Detect which cell encompasses the target text, then output its [x, y] center coordinate. 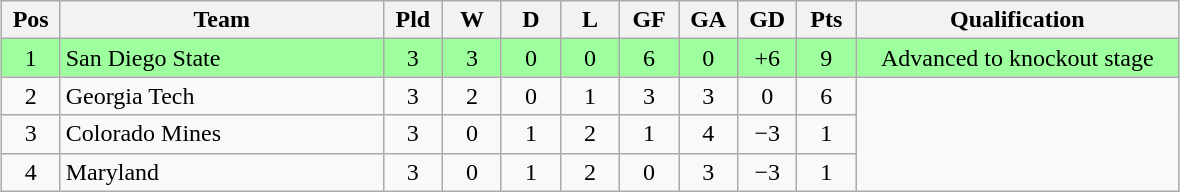
D [530, 20]
Advanced to knockout stage [1018, 58]
Pos [30, 20]
GF [650, 20]
GD [768, 20]
Pts [826, 20]
9 [826, 58]
San Diego State [222, 58]
Team [222, 20]
L [590, 20]
+6 [768, 58]
W [472, 20]
Qualification [1018, 20]
Colorado Mines [222, 134]
Georgia Tech [222, 96]
GA [708, 20]
Pld [412, 20]
Maryland [222, 172]
